Capture the cell that displays the provided text and extract its [X, Y] central coordinate. 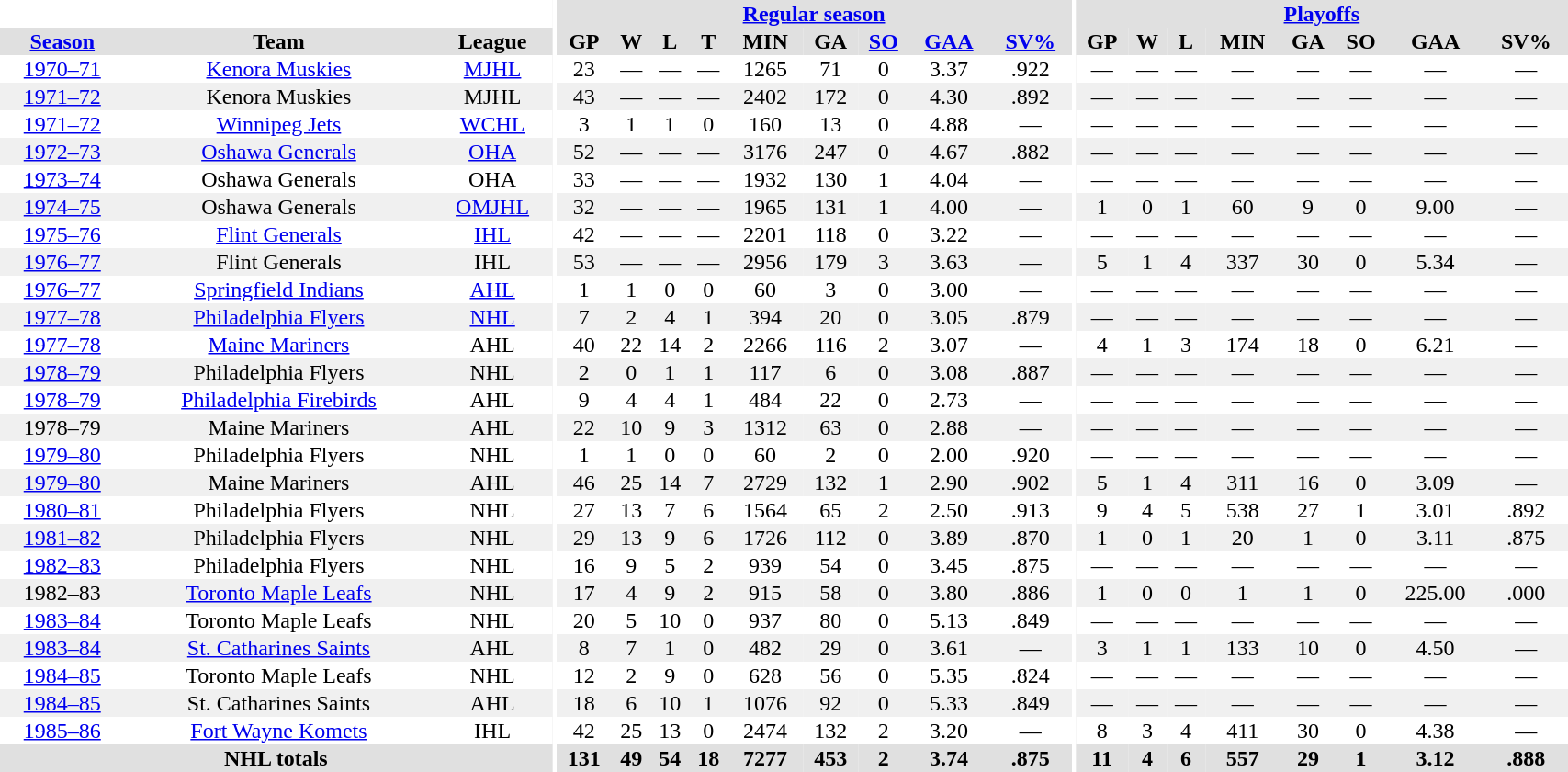
915 [765, 593]
1932 [765, 179]
2.50 [949, 510]
63 [830, 427]
80 [830, 620]
1975–76 [62, 234]
2.90 [949, 482]
.886 [1031, 593]
1973–74 [62, 179]
1965 [765, 207]
453 [830, 758]
.922 [1031, 69]
116 [830, 345]
160 [765, 124]
337 [1243, 262]
133 [1243, 648]
1972–73 [62, 152]
117 [765, 372]
4.30 [949, 96]
Philadelphia Firebirds [279, 400]
2.00 [949, 455]
1970–71 [62, 69]
538 [1243, 510]
3.22 [949, 234]
4.00 [949, 207]
2201 [765, 234]
92 [830, 703]
Fort Wayne Komets [279, 731]
33 [584, 179]
40 [584, 345]
112 [830, 538]
2.73 [949, 400]
65 [830, 510]
.920 [1031, 455]
.870 [1031, 538]
411 [1243, 731]
WCHL [492, 124]
130 [830, 179]
53 [584, 262]
49 [631, 758]
T [708, 41]
Winnipeg Jets [279, 124]
NHL totals [276, 758]
311 [1243, 482]
2474 [765, 731]
Season [62, 41]
Playoffs [1321, 14]
1265 [765, 69]
5.35 [949, 675]
.888 [1526, 758]
628 [765, 675]
118 [830, 234]
4.38 [1435, 731]
172 [830, 96]
174 [1243, 345]
557 [1243, 758]
.879 [1031, 317]
3.45 [949, 565]
5.34 [1435, 262]
3.20 [949, 731]
2729 [765, 482]
3.09 [1435, 482]
OMJHL [492, 207]
179 [830, 262]
12 [584, 675]
Regular season [814, 14]
32 [584, 207]
4.88 [949, 124]
1312 [765, 427]
3.80 [949, 593]
3.07 [949, 345]
46 [584, 482]
3.37 [949, 69]
394 [765, 317]
937 [765, 620]
.824 [1031, 675]
3.89 [949, 538]
17 [584, 593]
1981–82 [62, 538]
1564 [765, 510]
3.05 [949, 317]
League [492, 41]
4.67 [949, 152]
7277 [765, 758]
225.00 [1435, 593]
43 [584, 96]
71 [830, 69]
9.00 [1435, 207]
2266 [765, 345]
5.33 [949, 703]
23 [584, 69]
.887 [1031, 372]
2956 [765, 262]
Team [279, 41]
4.04 [949, 179]
484 [765, 400]
3.00 [949, 289]
4.50 [1435, 648]
3.08 [949, 372]
1076 [765, 703]
56 [830, 675]
.902 [1031, 482]
1726 [765, 538]
247 [830, 152]
1974–75 [62, 207]
52 [584, 152]
482 [765, 648]
3.12 [1435, 758]
3.74 [949, 758]
11 [1102, 758]
5.13 [949, 620]
.882 [1031, 152]
2.88 [949, 427]
6.21 [1435, 345]
3.01 [1435, 510]
939 [765, 565]
3176 [765, 152]
1985–86 [62, 731]
.913 [1031, 510]
.000 [1526, 593]
3.63 [949, 262]
3.11 [1435, 538]
1980–81 [62, 510]
3.61 [949, 648]
58 [830, 593]
Springfield Indians [279, 289]
2402 [765, 96]
